Locate the cell with the specified text and output its [X, Y] center coordinate. 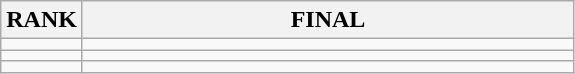
RANK [42, 20]
FINAL [328, 20]
